Provide the [X, Y] coordinate of the cell's center where the given text is located.  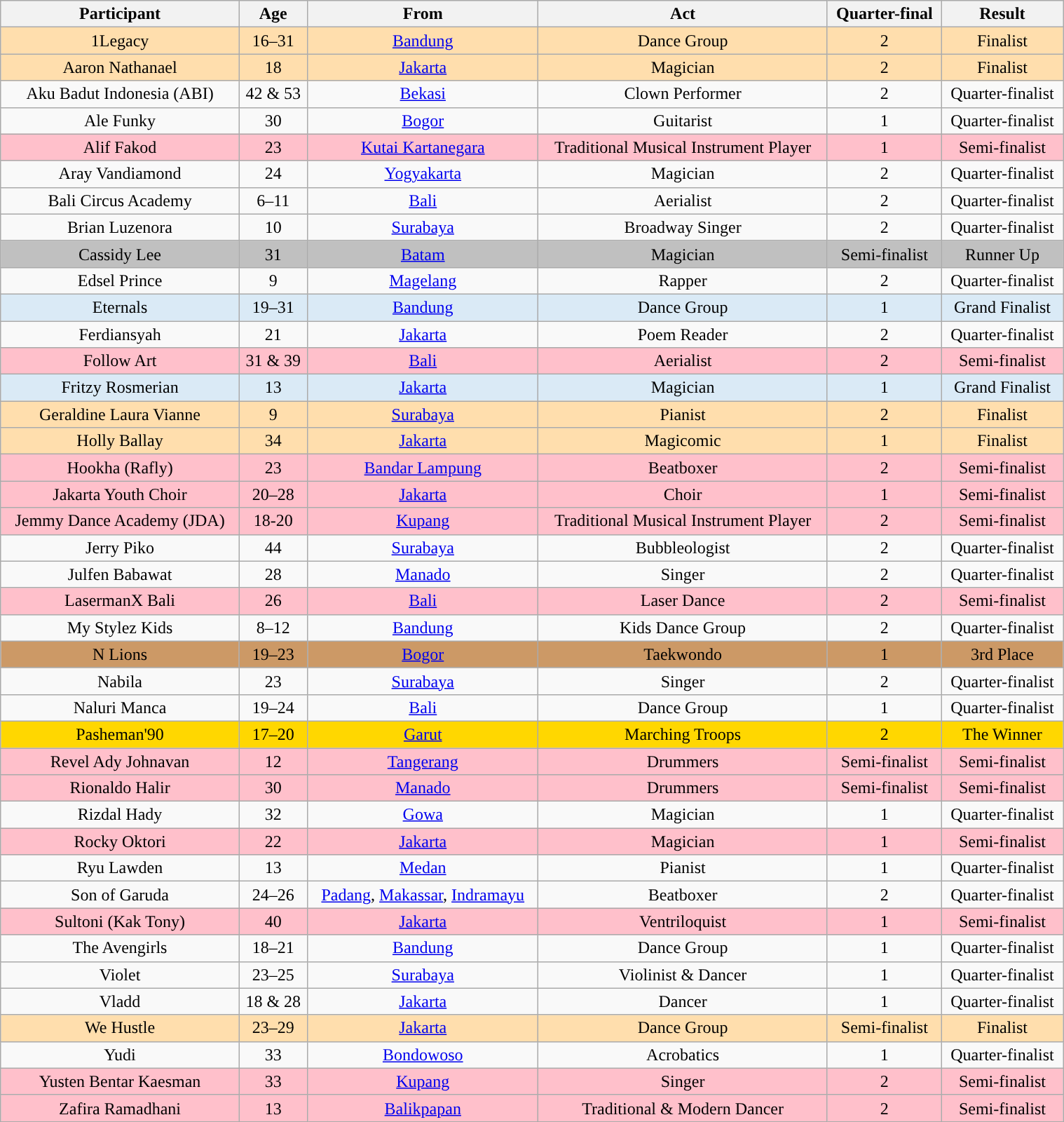
Kutai Kartanegara [423, 147]
8–12 [273, 628]
Ventriloquist [683, 921]
Laser Dance [683, 601]
26 [273, 601]
19–31 [273, 307]
22 [273, 841]
Guitarist [683, 121]
Padang, Makassar, Indramayu [423, 895]
3rd Place [1002, 654]
Aku Badut Indonesia (ABI) [119, 94]
Violinist & Dancer [683, 975]
Bubbleologist [683, 548]
Geraldine Laura Vianne [119, 414]
Cassidy Lee [119, 254]
Sultoni (Kak Tony) [119, 921]
Medan [423, 868]
Clown Performer [683, 94]
We Hustle [119, 1028]
Quarter-final [885, 14]
Rizdal Hady [119, 815]
32 [273, 815]
Ale Funky [119, 121]
16–31 [273, 41]
Alif Fakod [119, 147]
31 & 39 [273, 361]
19–24 [273, 708]
23–25 [273, 975]
Dancer [683, 1001]
Bondowoso [423, 1055]
Follow Art [119, 361]
Choir [683, 494]
Gowa [423, 815]
28 [273, 574]
Magelang [423, 280]
20–28 [273, 494]
From [423, 14]
17–20 [273, 734]
10 [273, 227]
1Legacy [119, 41]
12 [273, 761]
Bekasi [423, 94]
24 [273, 174]
Zafira Ramadhani [119, 1108]
Rionaldo Halir [119, 788]
Jakarta Youth Choir [119, 494]
Nabila [119, 681]
18 [273, 67]
Rapper [683, 280]
Aray Vandiamond [119, 174]
Tangerang [423, 761]
Yudi [119, 1055]
Naluri Manca [119, 708]
Jerry Piko [119, 548]
Magicomic [683, 441]
Yusten Bentar Kaesman [119, 1081]
Son of Garuda [119, 895]
Bandar Lampung [423, 468]
Acrobatics [683, 1055]
Brian Luzenora [119, 227]
23–29 [273, 1028]
Poem Reader [683, 334]
Kids Dance Group [683, 628]
The Avengirls [119, 948]
Result [1002, 14]
Holly Ballay [119, 441]
Jemmy Dance Academy (JDA) [119, 521]
Traditional & Modern Dancer [683, 1108]
Vladd [119, 1001]
Balikpapan [423, 1108]
Garut [423, 734]
Julfen Babawat [119, 574]
Age [273, 14]
24–26 [273, 895]
Aaron Nathanael [119, 67]
6–11 [273, 201]
Edsel Prince [119, 280]
21 [273, 334]
Participant [119, 14]
LasermanX Bali [119, 601]
The Winner [1002, 734]
Yogyakarta [423, 174]
34 [273, 441]
Bali Circus Academy [119, 201]
My Stylez Kids [119, 628]
18–21 [273, 948]
40 [273, 921]
44 [273, 548]
Eternals [119, 307]
Pasheman'90 [119, 734]
Act [683, 14]
Ryu Lawden [119, 868]
31 [273, 254]
42 & 53 [273, 94]
Fritzy Rosmerian [119, 388]
Marching Troops [683, 734]
Revel Ady Johnavan [119, 761]
18-20 [273, 521]
Runner Up [1002, 254]
Violet [119, 975]
19–23 [273, 654]
Broadway Singer [683, 227]
18 & 28 [273, 1001]
Hookha (Rafly) [119, 468]
Ferdiansyah [119, 334]
Rocky Oktori [119, 841]
N Lions [119, 654]
Taekwondo [683, 654]
Batam [423, 254]
